From the cell containing the given text, extract its center point as [x, y] coordinate. 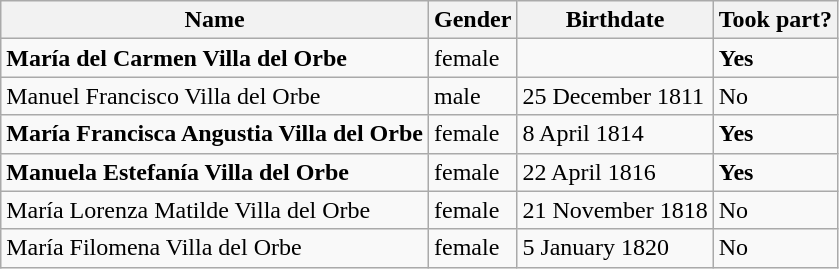
Name [215, 20]
male [472, 96]
Manuela Estefanía Villa del Orbe [215, 172]
María Lorenza Matilde Villa del Orbe [215, 210]
Birthdate [615, 20]
Manuel Francisco Villa del Orbe [215, 96]
María Filomena Villa del Orbe [215, 248]
5 January 1820 [615, 248]
María del Carmen Villa del Orbe [215, 58]
Took part? [775, 20]
21 November 1818 [615, 210]
25 December 1811 [615, 96]
8 April 1814 [615, 134]
María Francisca Angustia Villa del Orbe [215, 134]
Gender [472, 20]
22 April 1816 [615, 172]
